Pinpoint the cell where the given text exists, returning its (X, Y) midpoint coordinate. 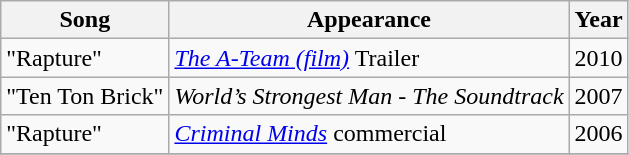
Year (598, 20)
The A-Team (film) Trailer (369, 58)
2010 (598, 58)
Appearance (369, 20)
"Ten Ton Brick" (85, 96)
World’s Strongest Man - The Soundtrack (369, 96)
2007 (598, 96)
2006 (598, 134)
Song (85, 20)
Criminal Minds commercial (369, 134)
